Determine the (x, y) coordinate at the center of the cell enclosing the given text.  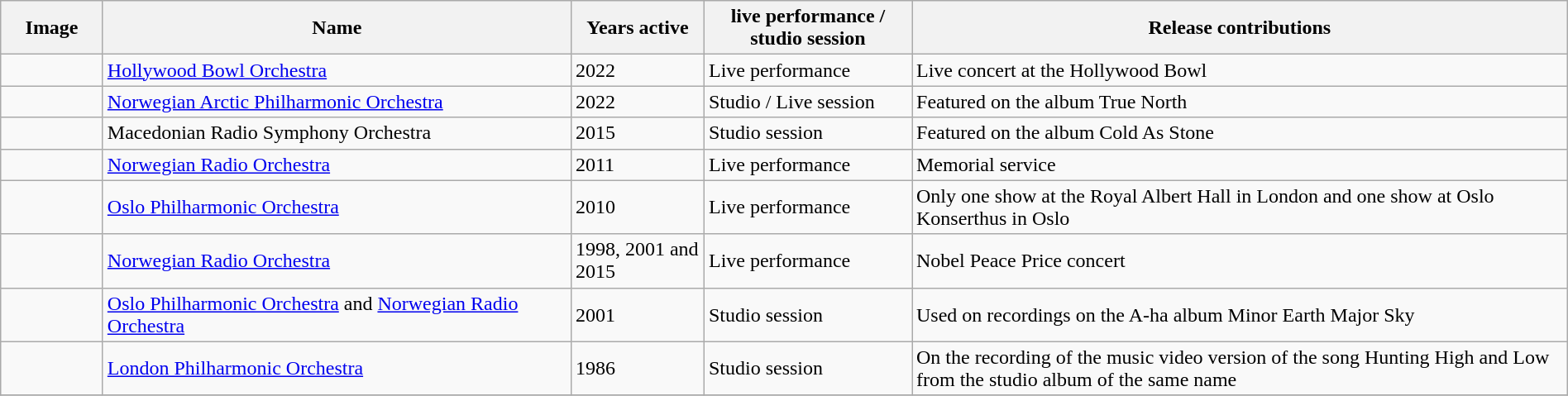
Years active (637, 28)
Featured on the album Cold As Stone (1239, 133)
1998, 2001 and 2015 (637, 261)
Hollywood Bowl Orchestra (337, 70)
On the recording of the music video version of the song Hunting High and Low from the studio album of the same name (1239, 369)
1986 (637, 369)
Norwegian Arctic Philharmonic Orchestra (337, 102)
Oslo Philharmonic Orchestra and Norwegian Radio Orchestra (337, 314)
Live concert at the Hollywood Bowl (1239, 70)
Oslo Philharmonic Orchestra (337, 207)
2011 (637, 165)
Only one show at the Royal Albert Hall in London and one show at Oslo Konserthus in Oslo (1239, 207)
2001 (637, 314)
Studio / Live session (807, 102)
live performance / studio session (807, 28)
2010 (637, 207)
Used on recordings on the A-ha album Minor Earth Major Sky (1239, 314)
Name (337, 28)
Nobel Peace Price concert (1239, 261)
London Philharmonic Orchestra (337, 369)
Image (52, 28)
Memorial service (1239, 165)
2015 (637, 133)
Release contributions (1239, 28)
Macedonian Radio Symphony Orchestra (337, 133)
Featured on the album True North (1239, 102)
